Search for the cell housing the specified text and yield its (x, y) center coordinate. 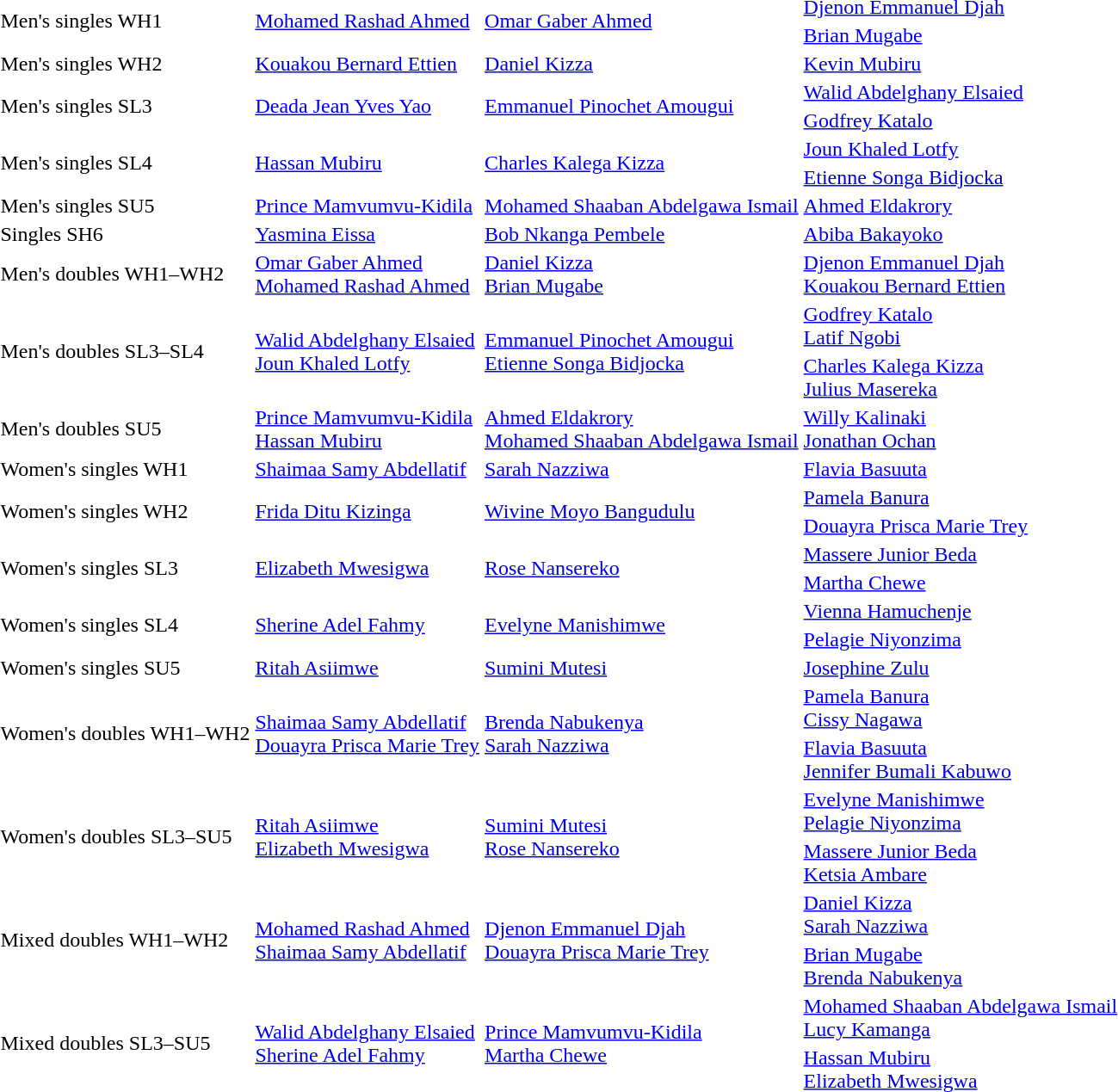
Frida Ditu Kizinga (368, 511)
Omar Gaber Ahmed Mohamed Rashad Ahmed (368, 274)
Yasmina Eissa (368, 234)
Prince Mamvumvu-Kidila Hassan Mubiru (368, 429)
Evelyne Manishimwe (642, 625)
Walid Abdelghany Elsaied Joun Khaled Lotfy (368, 351)
Rose Nansereko (642, 568)
Djenon Emmanuel Djah Douayra Prisca Marie Trey (642, 940)
Daniel Kizza Brian Mugabe (642, 274)
Sarah Nazziwa (642, 469)
Sumini Mutesi Rose Nansereko (642, 836)
Kouakou Bernard Ettien (368, 64)
Mohamed Rashad Ahmed Shaimaa Samy Abdellatif (368, 940)
Brenda Nabukenya Sarah Nazziwa (642, 733)
Mohamed Shaaban Abdelgawa Ismail (642, 206)
Shaimaa Samy Abdellatif Douayra Prisca Marie Trey (368, 733)
Ritah Asiimwe Elizabeth Mwesigwa (368, 836)
Daniel Kizza (642, 64)
Ritah Asiimwe (368, 668)
Shaimaa Samy Abdellatif (368, 469)
Deada Jean Yves Yao (368, 107)
Prince Mamvumvu-Kidila (368, 206)
Ahmed Eldakrory Mohamed Shaaban Abdelgawa Ismail (642, 429)
Sherine Adel Fahmy (368, 625)
Elizabeth Mwesigwa (368, 568)
Emmanuel Pinochet Amougui (642, 107)
Wivine Moyo Bangudulu (642, 511)
Emmanuel Pinochet Amougui Etienne Songa Bidjocka (642, 351)
Bob Nkanga Pembele (642, 234)
Hassan Mubiru (368, 163)
Sumini Mutesi (642, 668)
Charles Kalega Kizza (642, 163)
